For the text-containing cell, return its midpoint in (X, Y) coordinate format. 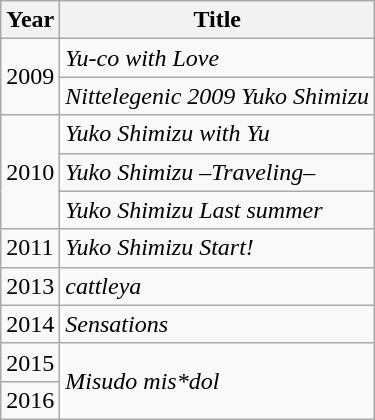
2010 (30, 172)
2009 (30, 77)
2016 (30, 400)
2014 (30, 324)
Misudo mis*dol (218, 381)
2015 (30, 362)
2011 (30, 248)
Yuko Shimizu –Traveling– (218, 172)
Yuko Shimizu Last summer (218, 210)
Yu-co with Love (218, 58)
Yuko Shimizu with Yu (218, 134)
2013 (30, 286)
cattleya (218, 286)
Title (218, 20)
Year (30, 20)
Yuko Shimizu Start! (218, 248)
Sensations (218, 324)
Nittelegenic 2009 Yuko Shimizu (218, 96)
